Output the [x, y] coordinate of the center of the cell containing the given text.  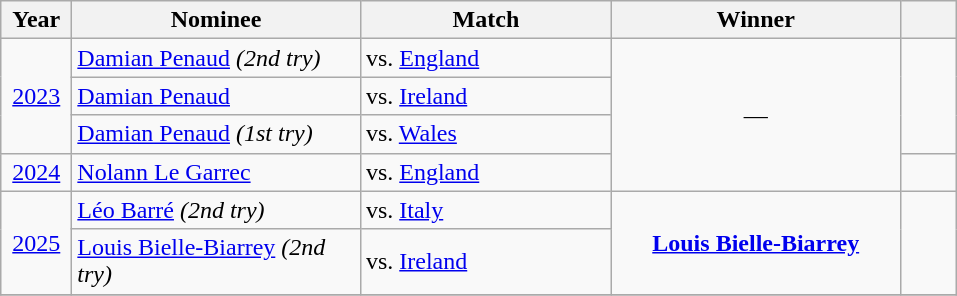
— [756, 115]
Match [486, 20]
Nolann Le Garrec [216, 172]
2025 [36, 242]
Damian Penaud (1st try) [216, 134]
Damian Penaud [216, 96]
Year [36, 20]
Damian Penaud (2nd try) [216, 58]
Louis Bielle-Biarrey (2nd try) [216, 262]
Léo Barré (2nd try) [216, 210]
Nominee [216, 20]
Louis Bielle-Biarrey [756, 242]
2024 [36, 172]
2023 [36, 96]
vs. Wales [486, 134]
Winner [756, 20]
vs. Italy [486, 210]
